Identify which cell holds the provided text, then report its (X, Y) central coordinate. 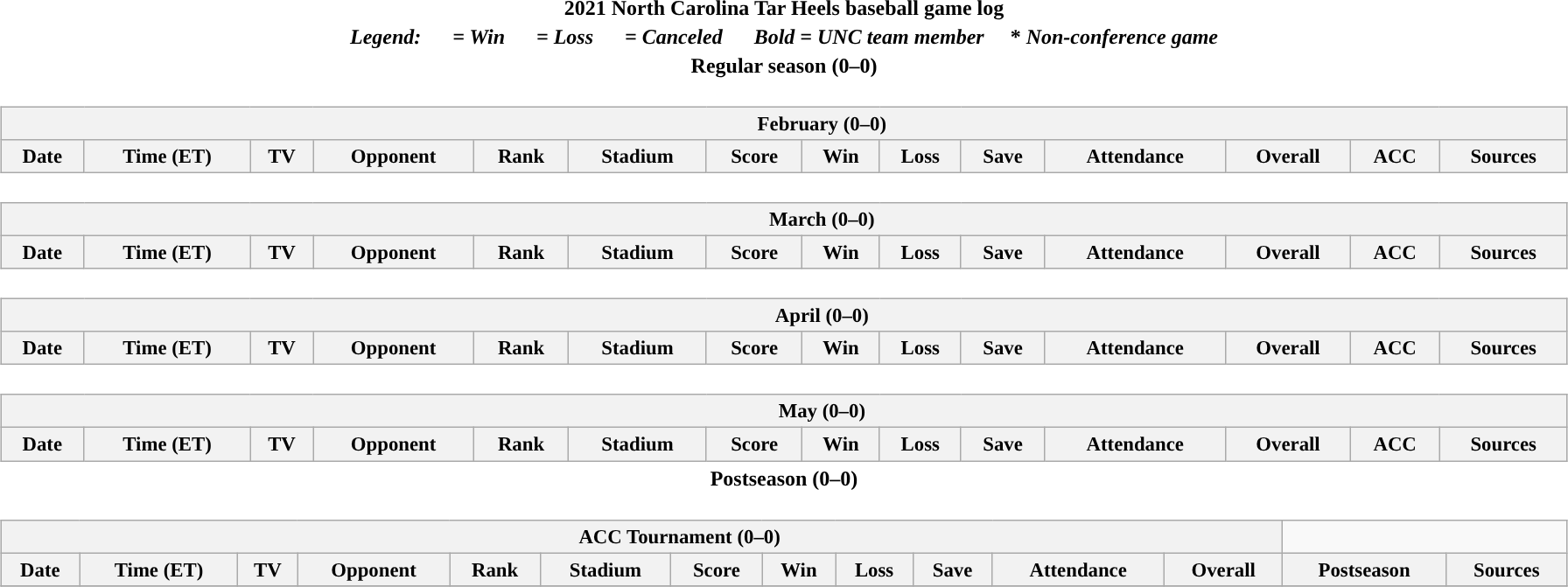
Postseason (1364, 570)
March (0–0) (784, 220)
April (0–0) (784, 316)
ACC Tournament (0–0) (642, 536)
May (0–0) (784, 411)
February (0–0) (784, 123)
